From the cell containing the given text, extract its center point as (x, y) coordinate. 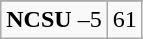
61 (124, 20)
NCSU –5 (54, 20)
